Pinpoint the cell where the given text exists, returning its (x, y) midpoint coordinate. 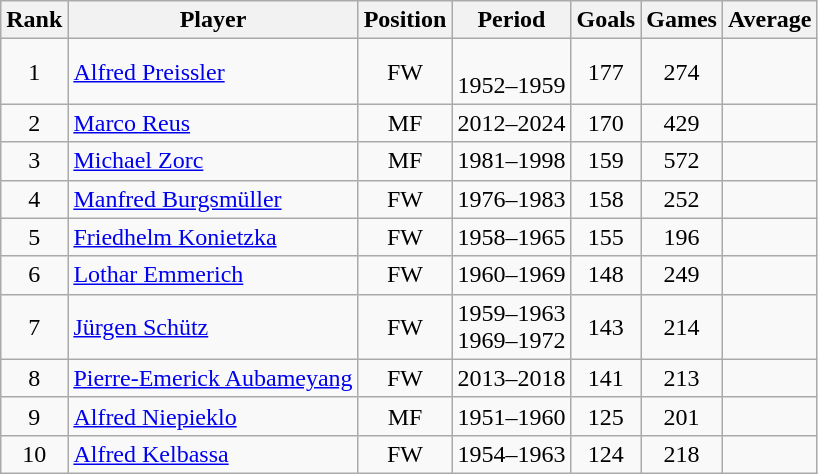
Jürgen Schütz (213, 326)
1960–1969 (512, 275)
1959–19631969–1972 (512, 326)
196 (682, 237)
201 (682, 416)
1952–1959 (512, 72)
252 (682, 199)
2 (34, 123)
Pierre-Emerick Aubameyang (213, 378)
10 (34, 454)
572 (682, 161)
Player (213, 20)
170 (606, 123)
143 (606, 326)
6 (34, 275)
Alfred Preissler (213, 72)
1954–1963 (512, 454)
3 (34, 161)
Friedhelm Konietzka (213, 237)
141 (606, 378)
Lothar Emmerich (213, 275)
274 (682, 72)
1981–1998 (512, 161)
7 (34, 326)
2013–2018 (512, 378)
1 (34, 72)
Marco Reus (213, 123)
1951–1960 (512, 416)
159 (606, 161)
Manfred Burgsmüller (213, 199)
9 (34, 416)
4 (34, 199)
155 (606, 237)
148 (606, 275)
1976–1983 (512, 199)
249 (682, 275)
429 (682, 123)
Period (512, 20)
Position (405, 20)
124 (606, 454)
213 (682, 378)
Goals (606, 20)
1958–1965 (512, 237)
8 (34, 378)
158 (606, 199)
177 (606, 72)
Alfred Kelbassa (213, 454)
5 (34, 237)
Games (682, 20)
Alfred Niepieklo (213, 416)
Michael Zorc (213, 161)
218 (682, 454)
214 (682, 326)
125 (606, 416)
2012–2024 (512, 123)
Average (770, 20)
Rank (34, 20)
